Extract the (X, Y) coordinate from the center of the cell holding the provided text.  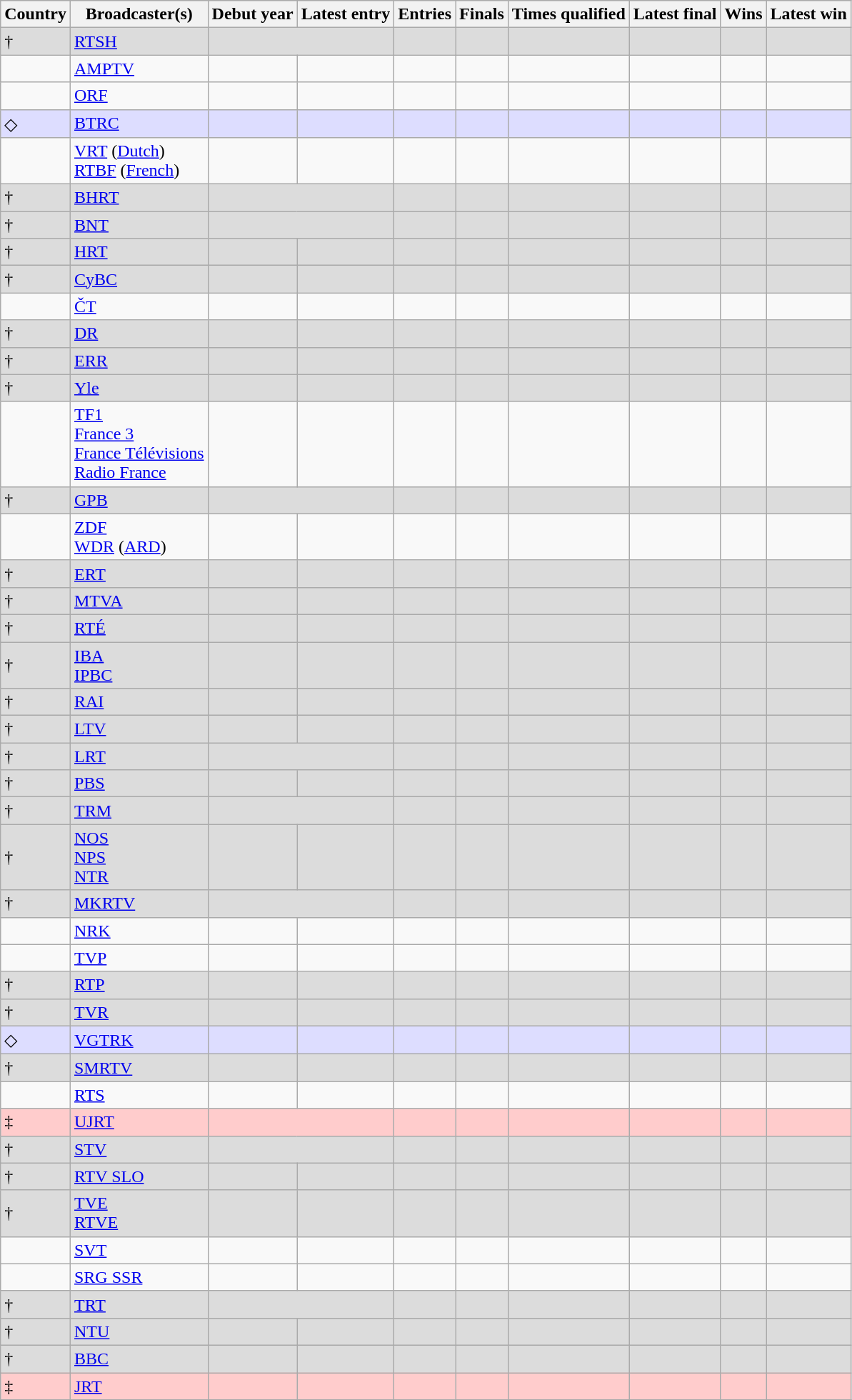
Wins (743, 14)
Latest final (675, 14)
TF1 France 3 France Télévisions Radio France (139, 444)
ORF (139, 96)
TRT (139, 1304)
TVP (139, 958)
UJRT (139, 1122)
LRT (139, 756)
LTV (139, 729)
BHRT (139, 198)
Broadcaster(s) (139, 14)
JRT (139, 1386)
Times qualified (568, 14)
NOS NPS NTR (139, 857)
ZDF WDR (ARD) (139, 537)
Finals (482, 14)
Country (36, 14)
MKRTV (139, 904)
Entries (425, 14)
Latest entry (346, 14)
MTVA (139, 601)
VGTRK (139, 1040)
IBA IPBC (139, 664)
RTP (139, 985)
BTRC (139, 124)
NRK (139, 931)
TVE RTVE (139, 1213)
DR (139, 334)
Latest win (808, 14)
RTÉ (139, 628)
CyBC (139, 279)
RTSH (139, 41)
BNT (139, 225)
ERT (139, 574)
SMRTV (139, 1068)
RAI (139, 702)
SVT (139, 1250)
ČT (139, 306)
HRT (139, 252)
STV (139, 1149)
BBC (139, 1359)
TVR (139, 1012)
RTS (139, 1095)
ERR (139, 361)
RTV SLO (139, 1176)
AMPTV (139, 69)
VRT (Dutch)RTBF (French) (139, 161)
Yle (139, 388)
PBS (139, 784)
NTU (139, 1331)
SRG SSR (139, 1277)
Debut year (253, 14)
GPB (139, 500)
TRM (139, 811)
